Locate the cell with the specified text and output its [X, Y] center coordinate. 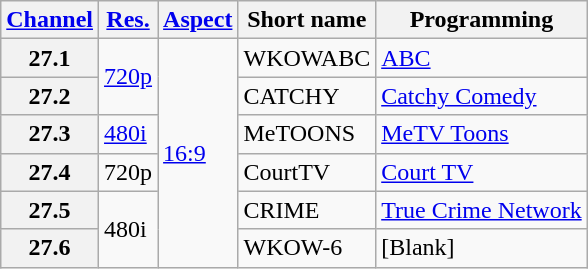
True Crime Network [482, 210]
Catchy Comedy [482, 96]
CRIME [307, 210]
WKOW-6 [307, 248]
Court TV [482, 172]
[Blank] [482, 248]
Channel [50, 20]
16:9 [198, 153]
Programming [482, 20]
27.4 [50, 172]
WKOWABC [307, 58]
Res. [128, 20]
Aspect [198, 20]
27.1 [50, 58]
27.6 [50, 248]
MeTOONS [307, 134]
ABC [482, 58]
CATCHY [307, 96]
Short name [307, 20]
CourtTV [307, 172]
27.3 [50, 134]
27.5 [50, 210]
MeTV Toons [482, 134]
27.2 [50, 96]
